Output the [X, Y] coordinate of the center of the cell containing the given text.  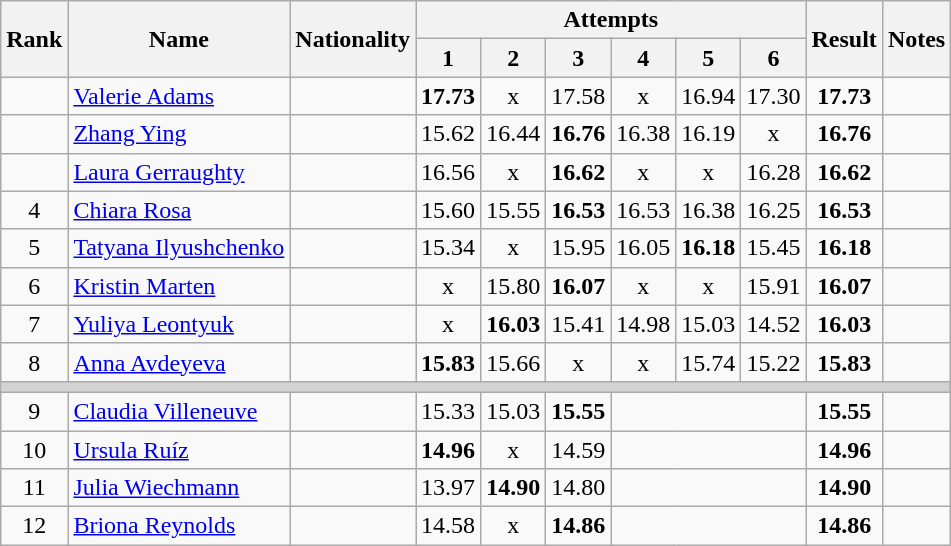
Anna Avdeyeva [179, 362]
15.41 [578, 324]
Result [844, 39]
Chiara Rosa [179, 210]
Name [179, 39]
16.25 [774, 210]
15.34 [448, 248]
8 [34, 362]
Valerie Adams [179, 96]
14.58 [448, 526]
11 [34, 488]
9 [34, 411]
Claudia Villeneuve [179, 411]
Tatyana Ilyushchenko [179, 248]
Yuliya Leontyuk [179, 324]
Briona Reynolds [179, 526]
15.95 [578, 248]
Nationality [353, 39]
2 [514, 58]
14.80 [578, 488]
3 [578, 58]
12 [34, 526]
Attempts [611, 20]
7 [34, 324]
16.19 [708, 134]
Laura Gerraughty [179, 172]
15.91 [774, 286]
17.30 [774, 96]
14.52 [774, 324]
16.44 [514, 134]
Kristin Marten [179, 286]
13.97 [448, 488]
16.56 [448, 172]
16.28 [774, 172]
15.62 [448, 134]
Rank [34, 39]
Ursula Ruíz [179, 449]
17.58 [578, 96]
15.22 [774, 362]
14.59 [578, 449]
15.80 [514, 286]
14.98 [644, 324]
Zhang Ying [179, 134]
15.60 [448, 210]
Notes [916, 39]
16.05 [644, 248]
15.66 [514, 362]
15.33 [448, 411]
1 [448, 58]
15.74 [708, 362]
10 [34, 449]
Julia Wiechmann [179, 488]
16.94 [708, 96]
15.45 [774, 248]
